Extract the [X, Y] coordinate from the center of the cell holding the provided text.  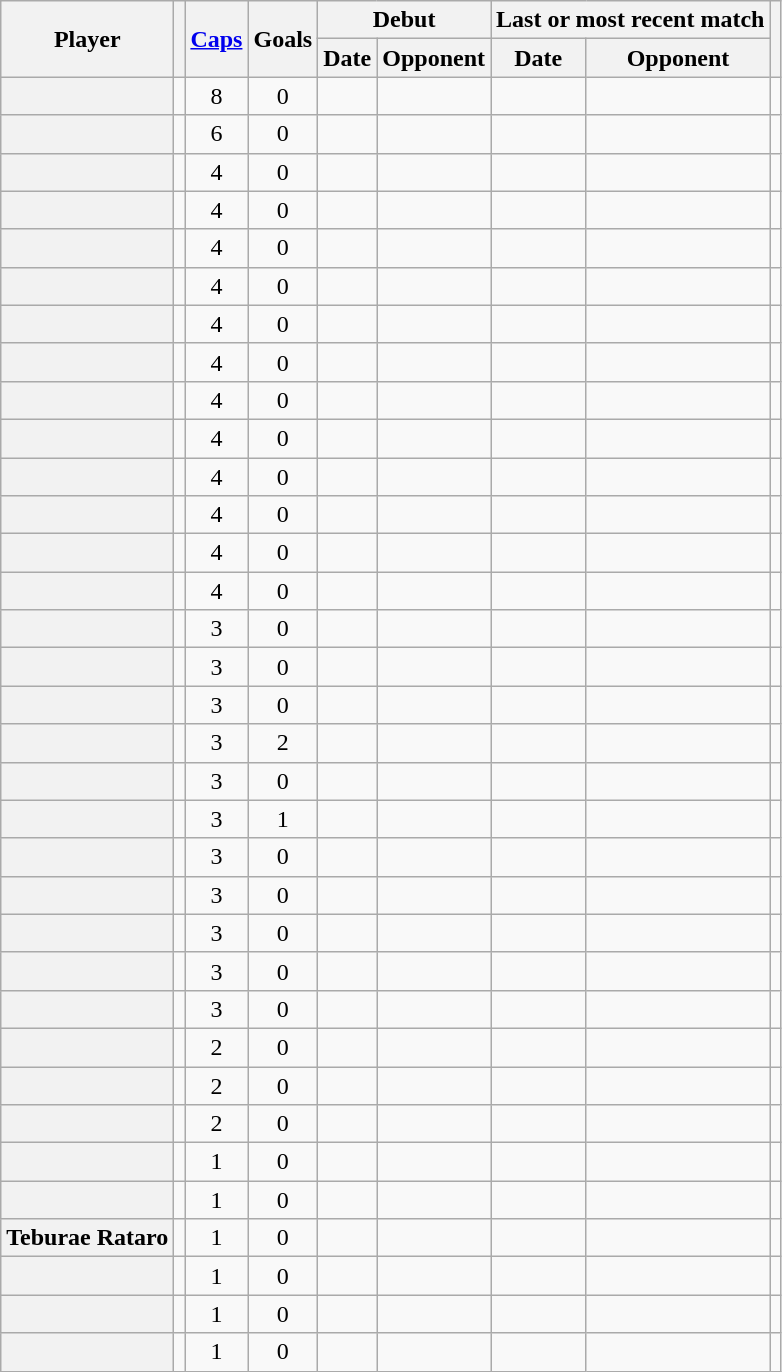
6 [216, 134]
Caps [216, 39]
Goals [283, 39]
Debut [404, 20]
Teburae Rataro [88, 1238]
8 [216, 96]
Player [88, 39]
Last or most recent match [630, 20]
